Determine the (x, y) coordinate at the center of the cell enclosing the given text.  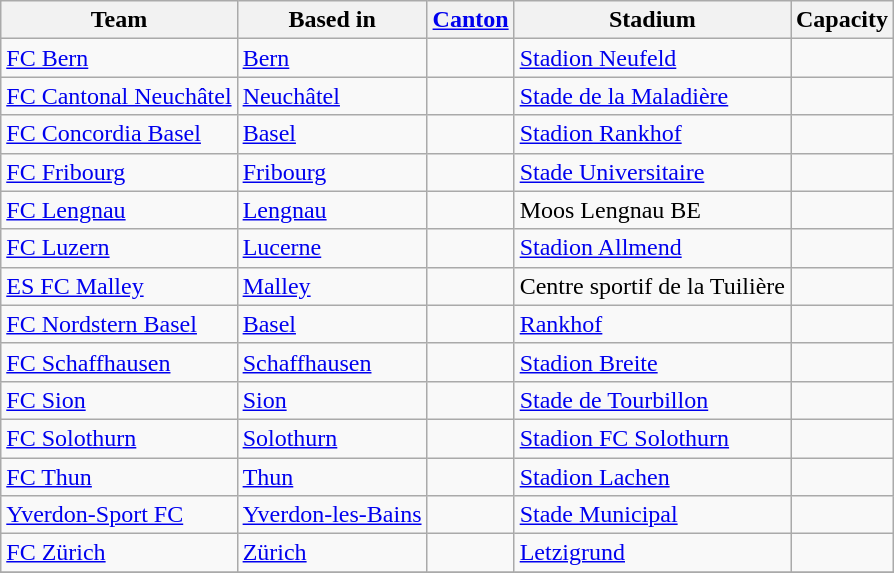
Zürich (332, 553)
FC Sion (119, 400)
FC Fribourg (119, 172)
Stadion FC Solothurn (652, 438)
Stadion Neufeld (652, 58)
FC Solothurn (119, 438)
Letzigrund (652, 553)
Stade de Tourbillon (652, 400)
Thun (332, 477)
Moos Lengnau BE (652, 210)
Centre sportif de la Tuilière (652, 286)
Stadion Breite (652, 362)
Bern (332, 58)
FC Nordstern Basel (119, 324)
Yverdon-les-Bains (332, 515)
Schaffhausen (332, 362)
Stadium (652, 20)
Yverdon-Sport FC (119, 515)
Canton (470, 20)
FC Bern (119, 58)
FC Luzern (119, 248)
Lengnau (332, 210)
Team (119, 20)
FC Thun (119, 477)
Stadion Allmend (652, 248)
Malley (332, 286)
Sion (332, 400)
ES FC Malley (119, 286)
Stade de la Maladière (652, 96)
Rankhof (652, 324)
FC Concordia Basel (119, 134)
Stadion Lachen (652, 477)
FC Lengnau (119, 210)
Neuchâtel (332, 96)
FC Zürich (119, 553)
Fribourg (332, 172)
FC Cantonal Neuchâtel (119, 96)
Capacity (842, 20)
Solothurn (332, 438)
Stadion Rankhof (652, 134)
Based in (332, 20)
Lucerne (332, 248)
FC Schaffhausen (119, 362)
Stade Universitaire (652, 172)
Stade Municipal (652, 515)
